Find where the given text appears and provide that cell's center as [x, y] coordinate. 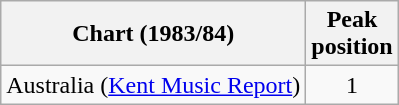
Chart (1983/84) [154, 34]
Australia (Kent Music Report) [154, 85]
Peakposition [352, 34]
1 [352, 85]
